Scan for the cell matching the given text and deliver its [X, Y] coordinate at center. 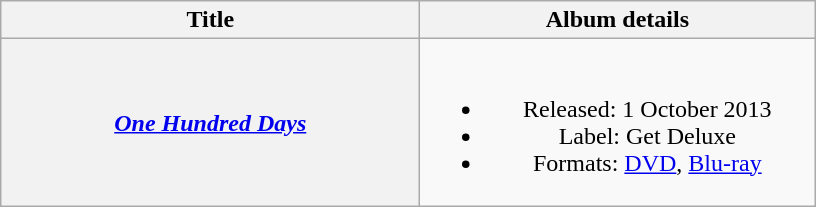
Album details [618, 20]
Title [210, 20]
One Hundred Days [210, 122]
Released: 1 October 2013Label: Get DeluxeFormats: DVD, Blu-ray [618, 122]
